Determine the [X, Y] coordinate at the center of the cell enclosing the given text.  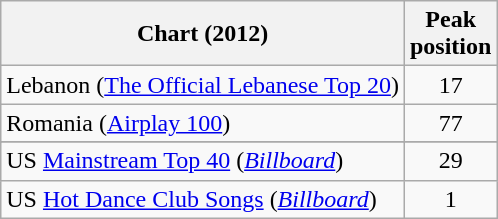
77 [450, 123]
Lebanon (The Official Lebanese Top 20) [203, 85]
US Hot Dance Club Songs (Billboard) [203, 199]
Chart (2012) [203, 34]
Romania (Airplay 100) [203, 123]
29 [450, 161]
US Mainstream Top 40 (Billboard) [203, 161]
Peakposition [450, 34]
17 [450, 85]
1 [450, 199]
